Provide the [x, y] coordinate of the cell's center where the given text is located.  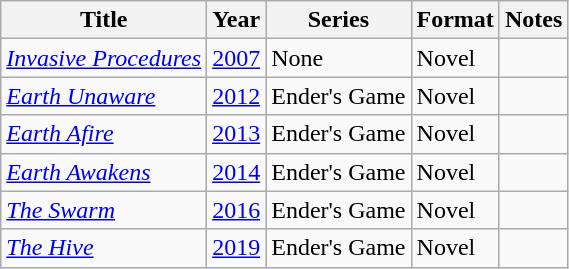
2007 [236, 58]
2016 [236, 210]
Year [236, 20]
Format [455, 20]
Notes [533, 20]
The Swarm [104, 210]
Series [338, 20]
Title [104, 20]
2019 [236, 248]
The Hive [104, 248]
None [338, 58]
Earth Awakens [104, 172]
2012 [236, 96]
Invasive Procedures [104, 58]
2013 [236, 134]
Earth Unaware [104, 96]
2014 [236, 172]
Earth Afire [104, 134]
